Scan for the cell matching the given text and deliver its (x, y) coordinate at center. 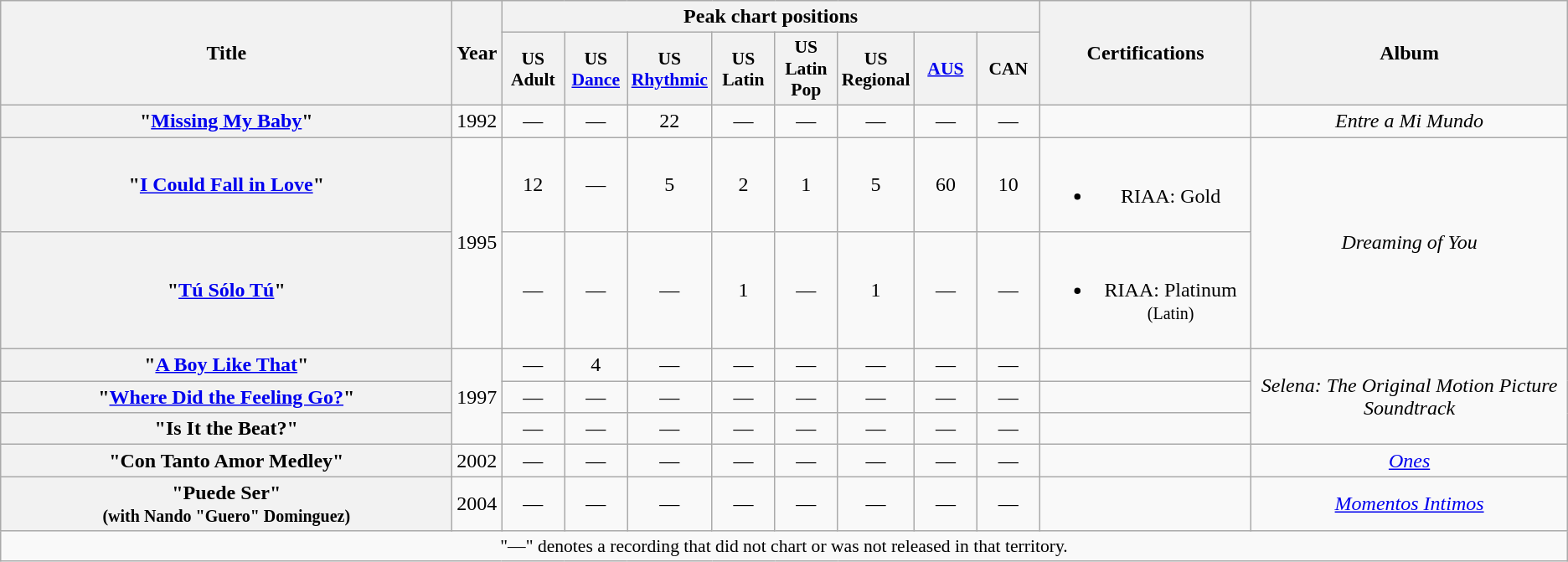
1997 (477, 397)
Album (1409, 54)
Year (477, 54)
1995 (477, 243)
10 (1008, 184)
12 (533, 184)
Dreaming of You (1409, 243)
"Puede Ser"(with Nando "Guero" Dominguez) (226, 504)
"—" denotes a recording that did not chart or was not released in that territory. (784, 546)
RIAA: Gold (1146, 184)
22 (670, 121)
Momentos Intimos (1409, 504)
Ones (1409, 461)
"Is It the Beat?" (226, 429)
Entre a Mi Mundo (1409, 121)
US Regional (876, 69)
US Adult (533, 69)
Title (226, 54)
AUS (945, 69)
4 (596, 365)
"I Could Fall in Love" (226, 184)
RIAA: Platinum (Latin) (1146, 291)
"A Boy Like That" (226, 365)
2 (744, 184)
"Tú Sólo Tú" (226, 291)
Selena: The Original Motion Picture Soundtrack (1409, 397)
Peak chart positions (771, 17)
2002 (477, 461)
"Where Did the Feeling Go?" (226, 397)
US Dance (596, 69)
US Latin Pop (806, 69)
US Latin (744, 69)
1992 (477, 121)
"Con Tanto Amor Medley" (226, 461)
CAN (1008, 69)
2004 (477, 504)
US Rhythmic (670, 69)
"Missing My Baby" (226, 121)
60 (945, 184)
Certifications (1146, 54)
